Identify which cell holds the provided text, then report its [X, Y] central coordinate. 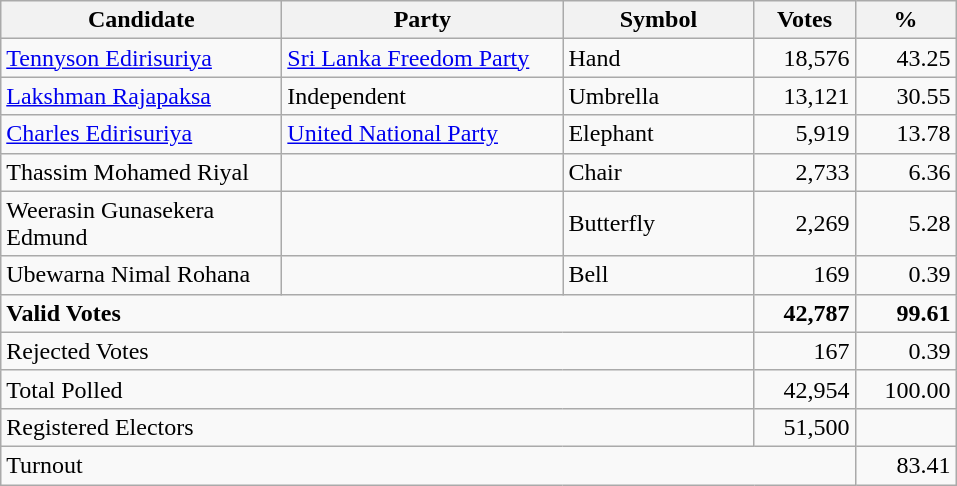
Thassim Mohamed Riyal [142, 172]
Candidate [142, 20]
Hand [658, 58]
5,919 [804, 134]
18,576 [804, 58]
Ubewarna Nimal Rohana [142, 275]
United National Party [422, 134]
Turnout [428, 465]
169 [804, 275]
Sri Lanka Freedom Party [422, 58]
Butterfly [658, 224]
Elephant [658, 134]
Votes [804, 20]
Rejected Votes [378, 351]
Independent [422, 96]
Lakshman Rajapaksa [142, 96]
Total Polled [378, 389]
Party [422, 20]
99.61 [906, 313]
100.00 [906, 389]
13,121 [804, 96]
5.28 [906, 224]
Symbol [658, 20]
Registered Electors [378, 427]
42,954 [804, 389]
83.41 [906, 465]
Weerasin Gunasekera Edmund [142, 224]
30.55 [906, 96]
% [906, 20]
2,733 [804, 172]
13.78 [906, 134]
51,500 [804, 427]
6.36 [906, 172]
2,269 [804, 224]
Chair [658, 172]
42,787 [804, 313]
Tennyson Edirisuriya [142, 58]
Umbrella [658, 96]
Bell [658, 275]
Charles Edirisuriya [142, 134]
167 [804, 351]
43.25 [906, 58]
Valid Votes [378, 313]
